Output the [X, Y] coordinate of the center of the cell containing the given text.  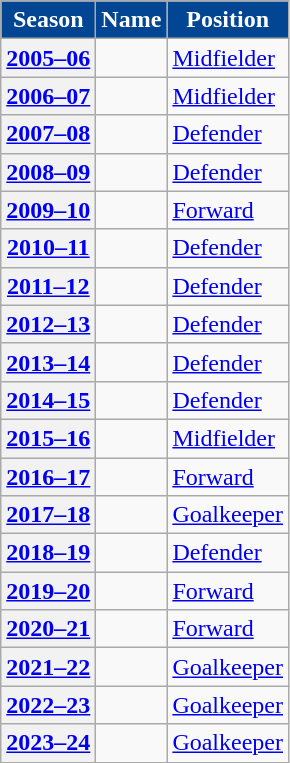
2017–18 [48, 515]
2019–20 [48, 591]
2007–08 [48, 134]
2015–16 [48, 438]
2011–12 [48, 286]
2010–11 [48, 248]
2013–14 [48, 362]
2016–17 [48, 477]
Position [228, 20]
Season [48, 20]
2023–24 [48, 743]
2006–07 [48, 96]
2021–22 [48, 667]
Name [132, 20]
2008–09 [48, 172]
2014–15 [48, 400]
2009–10 [48, 210]
2012–13 [48, 324]
2020–21 [48, 629]
2018–19 [48, 553]
2005–06 [48, 58]
2022–23 [48, 705]
